Pinpoint the cell where the given text exists, returning its [X, Y] midpoint coordinate. 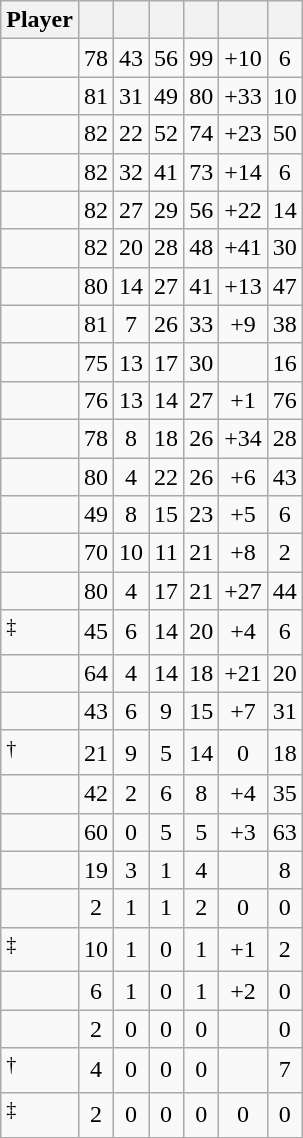
+2 [244, 991]
63 [284, 832]
+21 [244, 673]
+33 [244, 96]
+5 [244, 515]
42 [96, 794]
+23 [244, 134]
19 [96, 870]
29 [166, 210]
+27 [244, 591]
+8 [244, 553]
+41 [244, 248]
35 [284, 794]
99 [202, 58]
11 [166, 553]
50 [284, 134]
74 [202, 134]
16 [284, 362]
3 [132, 870]
44 [284, 591]
47 [284, 286]
48 [202, 248]
60 [96, 832]
+7 [244, 711]
64 [96, 673]
+10 [244, 58]
+14 [244, 172]
33 [202, 324]
+13 [244, 286]
+6 [244, 477]
+3 [244, 832]
45 [96, 632]
52 [166, 134]
73 [202, 172]
38 [284, 324]
+34 [244, 438]
+9 [244, 324]
32 [132, 172]
70 [96, 553]
+22 [244, 210]
23 [202, 515]
Player [40, 20]
75 [96, 362]
